Pinpoint the cell where the given text exists, returning its (x, y) midpoint coordinate. 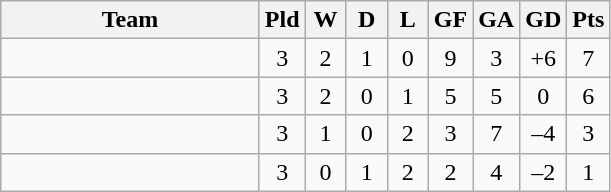
W (326, 20)
+6 (544, 58)
Pts (588, 20)
9 (450, 58)
GF (450, 20)
L (408, 20)
GD (544, 20)
–4 (544, 134)
6 (588, 96)
4 (496, 172)
Pld (282, 20)
Team (130, 20)
–2 (544, 172)
D (366, 20)
GA (496, 20)
